Capture the cell that displays the provided text and extract its [X, Y] central coordinate. 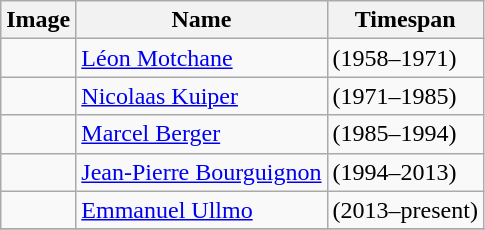
(1994–2013) [405, 172]
Image [38, 20]
Nicolaas Kuiper [202, 96]
(1985–1994) [405, 134]
(1971–1985) [405, 96]
Timespan [405, 20]
Name [202, 20]
Marcel Berger [202, 134]
(2013–present) [405, 210]
Léon Motchane [202, 58]
(1958–1971) [405, 58]
Emmanuel Ullmo [202, 210]
Jean-Pierre Bourguignon [202, 172]
